Provide the (X, Y) coordinate of the cell's center where the given text is located.  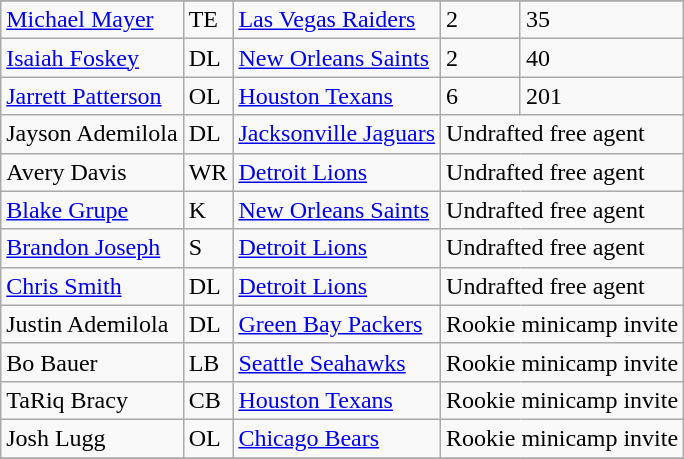
Las Vegas Raiders (337, 20)
WR (208, 172)
S (208, 248)
201 (602, 96)
Michael Mayer (92, 20)
Justin Ademilola (92, 324)
35 (602, 20)
TaRiq Bracy (92, 400)
Chris Smith (92, 286)
Chicago Bears (337, 438)
LB (208, 362)
CB (208, 400)
Jacksonville Jaguars (337, 134)
Green Bay Packers (337, 324)
Brandon Joseph (92, 248)
Bo Bauer (92, 362)
Seattle Seahawks (337, 362)
Jayson Ademilola (92, 134)
40 (602, 58)
Avery Davis (92, 172)
K (208, 210)
Blake Grupe (92, 210)
Josh Lugg (92, 438)
Jarrett Patterson (92, 96)
TE (208, 20)
6 (481, 96)
Isaiah Foskey (92, 58)
